Extract the (x, y) coordinate from the center of the cell holding the provided text.  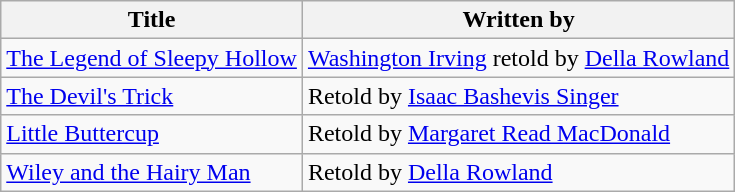
Retold by Isaac Bashevis Singer (518, 96)
Wiley and the Hairy Man (152, 172)
Retold by Della Rowland (518, 172)
Written by (518, 20)
Little Buttercup (152, 134)
The Legend of Sleepy Hollow (152, 58)
Washington Irving retold by Della Rowland (518, 58)
Title (152, 20)
Retold by Margaret Read MacDonald (518, 134)
The Devil's Trick (152, 96)
